Capture the cell that displays the provided text and extract its (x, y) central coordinate. 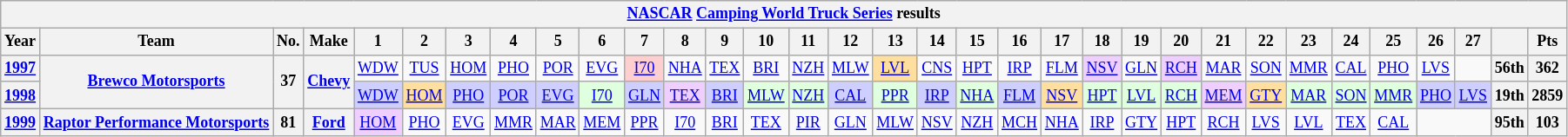
25 (1394, 42)
10 (766, 42)
24 (1350, 42)
3 (468, 42)
56th (1509, 68)
2859 (1547, 95)
7 (645, 42)
2 (425, 42)
5 (558, 42)
Chevy (329, 82)
362 (1547, 68)
TUS (425, 68)
Pts (1547, 42)
17 (1062, 42)
9 (725, 42)
103 (1547, 121)
CNS (936, 68)
16 (1020, 42)
95th (1509, 121)
6 (602, 42)
20 (1181, 42)
Ford (329, 121)
Team (156, 42)
Raptor Performance Motorsports (156, 121)
Year (21, 42)
MCH (1020, 121)
37 (289, 82)
8 (685, 42)
NASCAR Camping World Truck Series results (784, 14)
No. (289, 42)
Brewco Motorsports (156, 82)
26 (1436, 42)
19 (1142, 42)
1 (379, 42)
19th (1509, 95)
15 (977, 42)
18 (1102, 42)
23 (1309, 42)
21 (1223, 42)
14 (936, 42)
11 (808, 42)
27 (1472, 42)
PIR (808, 121)
1997 (21, 68)
13 (895, 42)
81 (289, 121)
22 (1266, 42)
12 (851, 42)
4 (513, 42)
Make (329, 42)
1998 (21, 95)
1999 (21, 121)
